Detect which cell encompasses the target text, then output its [X, Y] center coordinate. 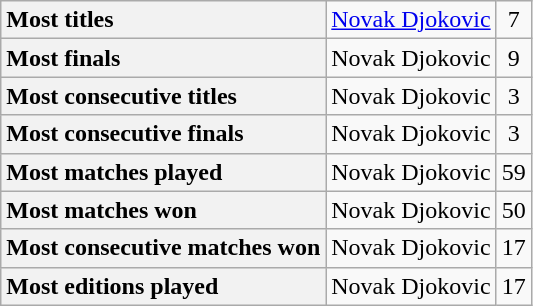
Most finals [164, 58]
Most consecutive finals [164, 134]
Most consecutive matches won [164, 248]
Most matches played [164, 172]
59 [514, 172]
50 [514, 210]
7 [514, 20]
Most editions played [164, 286]
Most titles [164, 20]
Most matches won [164, 210]
Most consecutive titles [164, 96]
9 [514, 58]
